Find where the given text appears and provide that cell's center as [X, Y] coordinate. 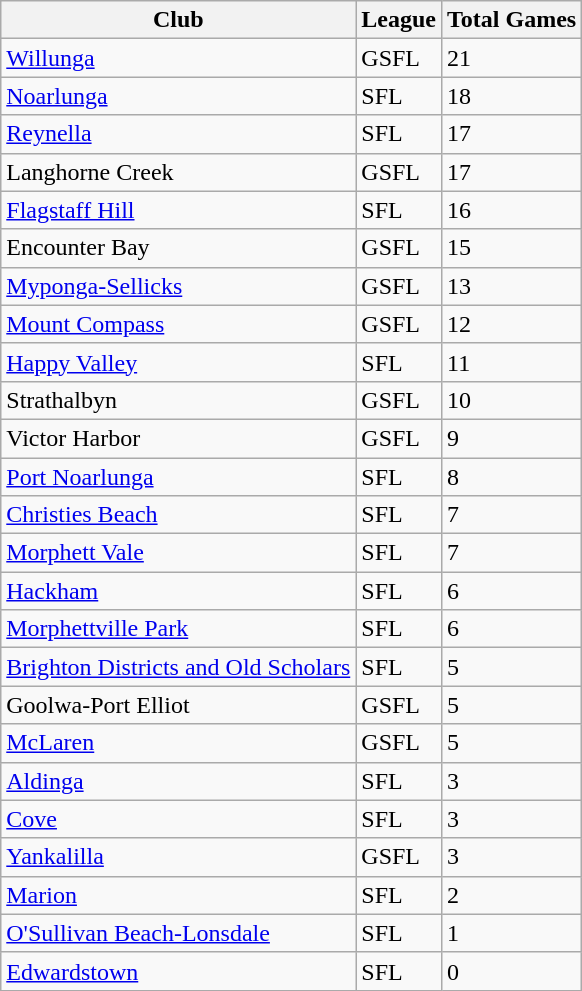
Club [178, 20]
Edwardstown [178, 971]
Cove [178, 819]
13 [512, 286]
Christies Beach [178, 515]
10 [512, 400]
2 [512, 895]
16 [512, 210]
12 [512, 324]
Willunga [178, 58]
Reynella [178, 134]
8 [512, 477]
Morphett Vale [178, 553]
McLaren [178, 743]
18 [512, 96]
11 [512, 362]
Mount Compass [178, 324]
Brighton Districts and Old Scholars [178, 667]
Flagstaff Hill [178, 210]
15 [512, 248]
Yankalilla [178, 857]
9 [512, 438]
Morphettville Park [178, 629]
Aldinga [178, 781]
Victor Harbor [178, 438]
Noarlunga [178, 96]
Encounter Bay [178, 248]
Marion [178, 895]
League [399, 20]
Langhorne Creek [178, 172]
21 [512, 58]
Strathalbyn [178, 400]
0 [512, 971]
Myponga-Sellicks [178, 286]
Goolwa-Port Elliot [178, 705]
Port Noarlunga [178, 477]
Total Games [512, 20]
O'Sullivan Beach-Lonsdale [178, 933]
1 [512, 933]
Happy Valley [178, 362]
Hackham [178, 591]
